Return [X, Y] of the center of cell containing provided text 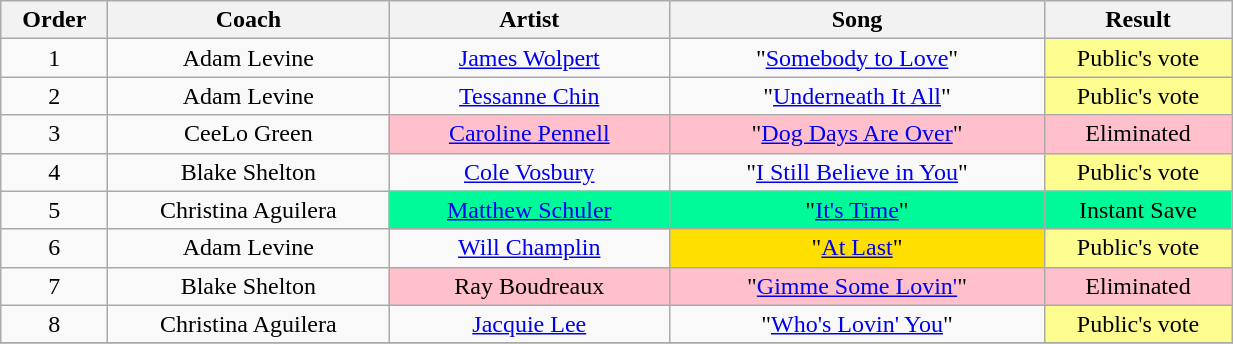
Order [54, 20]
"I Still Believe in You" [858, 172]
James Wolpert [530, 58]
Caroline Pennell [530, 134]
7 [54, 286]
3 [54, 134]
Coach [248, 20]
"At Last" [858, 248]
Song [858, 20]
2 [54, 96]
Will Champlin [530, 248]
8 [54, 324]
4 [54, 172]
Cole Vosbury [530, 172]
1 [54, 58]
6 [54, 248]
Instant Save [1138, 210]
"Underneath It All" [858, 96]
Matthew Schuler [530, 210]
"Who's Lovin' You" [858, 324]
Jacquie Lee [530, 324]
CeeLo Green [248, 134]
"Dog Days Are Over" [858, 134]
"Gimme Some Lovin'" [858, 286]
Ray Boudreaux [530, 286]
"Somebody to Love" [858, 58]
Result [1138, 20]
"It's Time" [858, 210]
Tessanne Chin [530, 96]
Artist [530, 20]
5 [54, 210]
